Identify which cell holds the provided text, then report its [x, y] central coordinate. 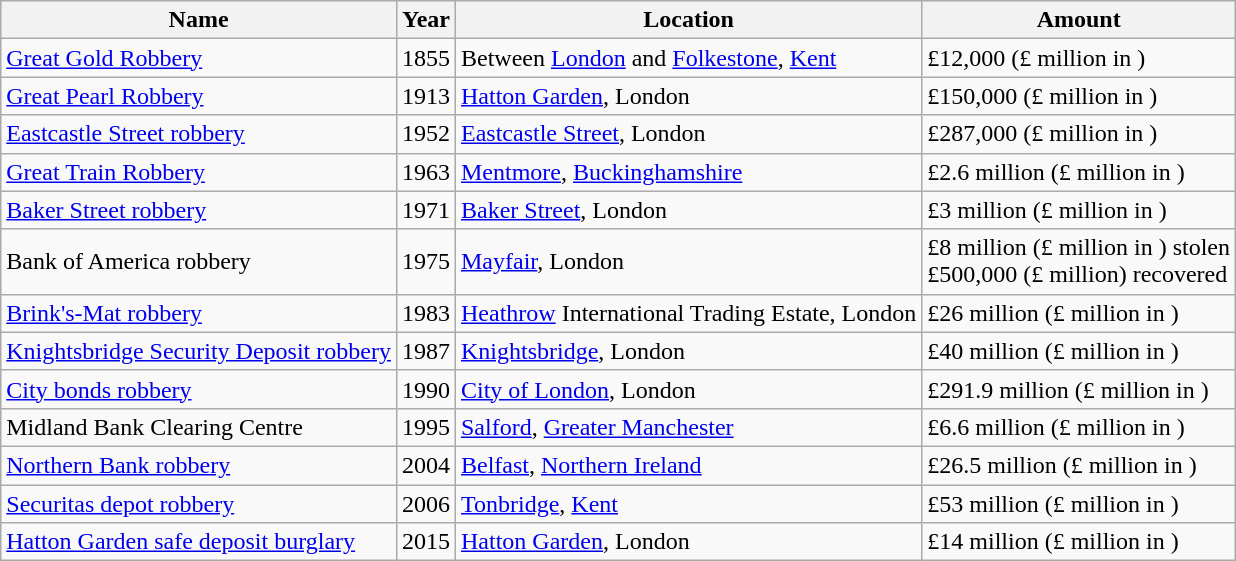
£26 million (£ million in ) [1079, 313]
£2.6 million (£ million in ) [1079, 172]
Tonbridge, Kent [688, 503]
£6.6 million (£ million in ) [1079, 427]
Hatton Garden safe deposit burglary [199, 542]
1963 [426, 172]
Name [199, 20]
Great Train Robbery [199, 172]
Midland Bank Clearing Centre [199, 427]
Great Pearl Robbery [199, 96]
Great Gold Robbery [199, 58]
Year [426, 20]
1995 [426, 427]
2004 [426, 465]
1952 [426, 134]
Northern Bank robbery [199, 465]
2015 [426, 542]
Belfast, Northern Ireland [688, 465]
£14 million (£ million in ) [1079, 542]
Securitas depot robbery [199, 503]
Baker Street, London [688, 210]
1987 [426, 351]
£291.9 million (£ million in ) [1079, 389]
1983 [426, 313]
1975 [426, 262]
Bank of America robbery [199, 262]
£40 million (£ million in ) [1079, 351]
1990 [426, 389]
Location [688, 20]
Knightsbridge, London [688, 351]
City of London, London [688, 389]
2006 [426, 503]
Eastcastle Street, London [688, 134]
Mentmore, Buckinghamshire [688, 172]
Salford, Greater Manchester [688, 427]
Mayfair, London [688, 262]
£12,000 (£ million in ) [1079, 58]
£3 million (£ million in ) [1079, 210]
£150,000 (£ million in ) [1079, 96]
Amount [1079, 20]
City bonds robbery [199, 389]
£8 million (£ million in ) stolen£500,000 (£ million) recovered [1079, 262]
Baker Street robbery [199, 210]
1913 [426, 96]
Heathrow International Trading Estate, London [688, 313]
Brink's-Mat robbery [199, 313]
£26.5 million (£ million in ) [1079, 465]
Knightsbridge Security Deposit robbery [199, 351]
Between London and Folkestone, Kent [688, 58]
1971 [426, 210]
£287,000 (£ million in ) [1079, 134]
Eastcastle Street robbery [199, 134]
1855 [426, 58]
£53 million (£ million in ) [1079, 503]
